From the cell containing the given text, extract its center point as [x, y] coordinate. 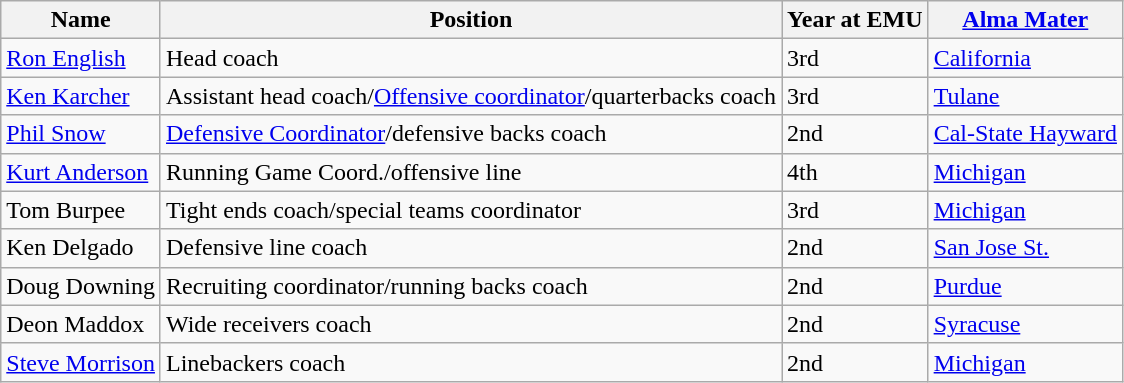
San Jose St. [1025, 248]
Purdue [1025, 286]
Tulane [1025, 96]
Deon Maddox [81, 324]
Wide receivers coach [470, 324]
Assistant head coach/Offensive coordinator/quarterbacks coach [470, 96]
Tom Burpee [81, 210]
Alma Mater [1025, 20]
Running Game Coord./offensive line [470, 172]
Linebackers coach [470, 362]
Head coach [470, 58]
Doug Downing [81, 286]
Syracuse [1025, 324]
Cal-State Hayward [1025, 134]
Name [81, 20]
Defensive Coordinator/defensive backs coach [470, 134]
Steve Morrison [81, 362]
4th [856, 172]
Recruiting coordinator/running backs coach [470, 286]
Tight ends coach/special teams coordinator [470, 210]
Phil Snow [81, 134]
Defensive line coach [470, 248]
Ken Delgado [81, 248]
Year at EMU [856, 20]
Position [470, 20]
California [1025, 58]
Kurt Anderson [81, 172]
Ron English [81, 58]
Ken Karcher [81, 96]
